From the cell containing the given text, extract its center point as (X, Y) coordinate. 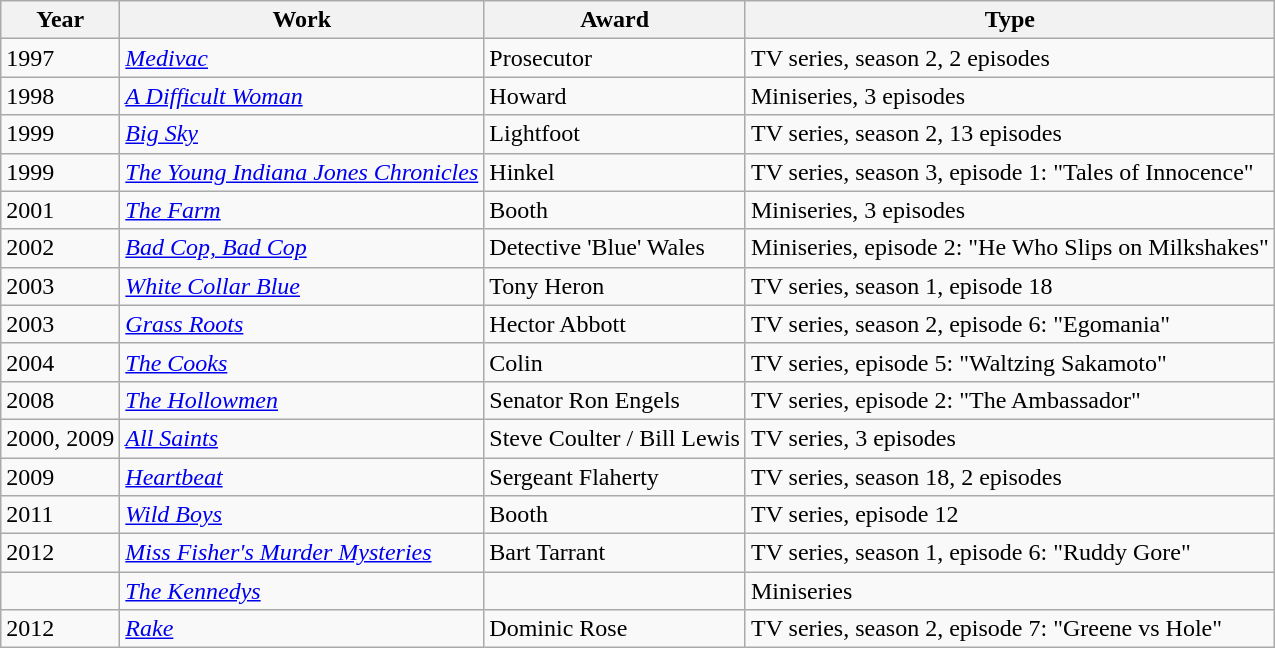
All Saints (302, 438)
Grass Roots (302, 324)
1997 (60, 58)
Wild Boys (302, 515)
Lightfoot (615, 134)
Colin (615, 362)
Year (60, 20)
TV series, season 3, episode 1: "Tales of Innocence" (1010, 172)
TV series, 3 episodes (1010, 438)
Hinkel (615, 172)
1998 (60, 96)
The Cooks (302, 362)
Dominic Rose (615, 629)
2000, 2009 (60, 438)
The Kennedys (302, 591)
Bad Cop, Bad Cop (302, 248)
A Difficult Woman (302, 96)
Sergeant Flaherty (615, 477)
Rake (302, 629)
TV series, season 2, 2 episodes (1010, 58)
Miniseries, episode 2: "He Who Slips on Milkshakes" (1010, 248)
2008 (60, 400)
White Collar Blue (302, 286)
TV series, episode 5: "Waltzing Sakamoto" (1010, 362)
TV series, season 1, episode 6: "Ruddy Gore" (1010, 553)
Big Sky (302, 134)
Work (302, 20)
2002 (60, 248)
2004 (60, 362)
Award (615, 20)
Miss Fisher's Murder Mysteries (302, 553)
TV series, season 1, episode 18 (1010, 286)
Tony Heron (615, 286)
Bart Tarrant (615, 553)
Prosecutor (615, 58)
Senator Ron Engels (615, 400)
2011 (60, 515)
The Young Indiana Jones Chronicles (302, 172)
Heartbeat (302, 477)
2001 (60, 210)
Medivac (302, 58)
TV series, season 18, 2 episodes (1010, 477)
The Farm (302, 210)
Type (1010, 20)
TV series, episode 12 (1010, 515)
TV series, episode 2: "The Ambassador" (1010, 400)
2009 (60, 477)
The Hollowmen (302, 400)
TV series, season 2, episode 6: "Egomania" (1010, 324)
Howard (615, 96)
Detective 'Blue' Wales (615, 248)
Steve Coulter / Bill Lewis (615, 438)
Hector Abbott (615, 324)
TV series, season 2, episode 7: "Greene vs Hole" (1010, 629)
TV series, season 2, 13 episodes (1010, 134)
Miniseries (1010, 591)
